Locate the cell with the specified text and output its (x, y) center coordinate. 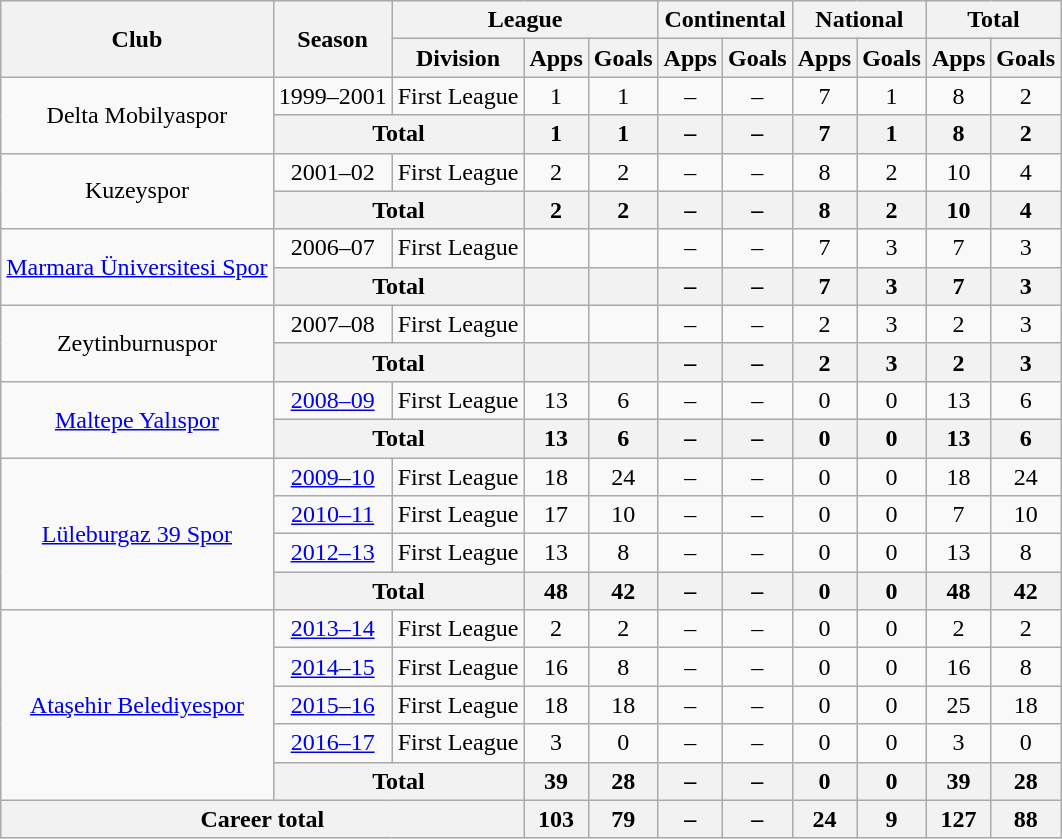
Zeytinburnuspor (137, 343)
Season (332, 39)
9 (892, 819)
2006–07 (332, 248)
17 (556, 515)
National (859, 20)
2008–09 (332, 400)
Delta Mobilyaspor (137, 115)
2007–08 (332, 324)
Club (137, 39)
2014–15 (332, 667)
Marmara Üniversitesi Spor (137, 267)
25 (958, 705)
2012–13 (332, 553)
2016–17 (332, 743)
103 (556, 819)
Division (458, 58)
127 (958, 819)
2001–02 (332, 172)
88 (1026, 819)
Career total (262, 819)
2015–16 (332, 705)
2009–10 (332, 477)
Kuzeyspor (137, 191)
2010–11 (332, 515)
Lüleburgaz 39 Spor (137, 534)
Ataşehir Belediyespor (137, 705)
2013–14 (332, 629)
Maltepe Yalıspor (137, 419)
79 (623, 819)
Continental (725, 20)
1999–2001 (332, 96)
League (525, 20)
